Determine the [x, y] coordinate at the center of the cell enclosing the given text.  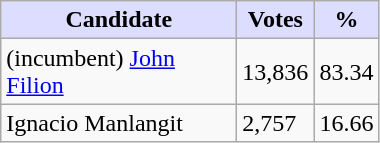
Ignacio Manlangit [119, 123]
13,836 [276, 72]
% [346, 20]
16.66 [346, 123]
Candidate [119, 20]
Votes [276, 20]
83.34 [346, 72]
(incumbent) John Filion [119, 72]
2,757 [276, 123]
